Search for the cell housing the specified text and yield its [X, Y] center coordinate. 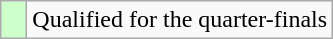
Qualified for the quarter-finals [180, 20]
